Search for the cell housing the specified text and yield its [X, Y] center coordinate. 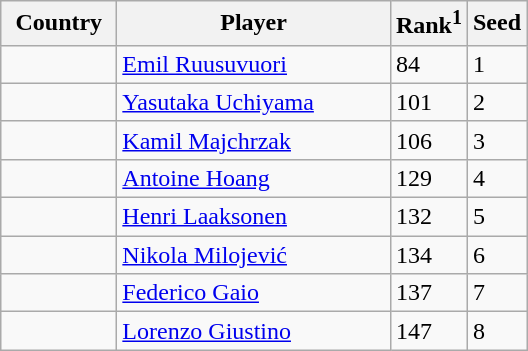
3 [496, 140]
8 [496, 331]
137 [428, 293]
Antoine Hoang [254, 178]
Henri Laaksonen [254, 217]
Rank1 [428, 24]
1 [496, 64]
Federico Gaio [254, 293]
Nikola Milojević [254, 255]
6 [496, 255]
84 [428, 64]
5 [496, 217]
Yasutaka Uchiyama [254, 102]
129 [428, 178]
106 [428, 140]
Kamil Majchrzak [254, 140]
Country [59, 24]
7 [496, 293]
Player [254, 24]
132 [428, 217]
Lorenzo Giustino [254, 331]
147 [428, 331]
Seed [496, 24]
134 [428, 255]
Emil Ruusuvuori [254, 64]
4 [496, 178]
2 [496, 102]
101 [428, 102]
